Scan for the cell matching the given text and deliver its (x, y) coordinate at center. 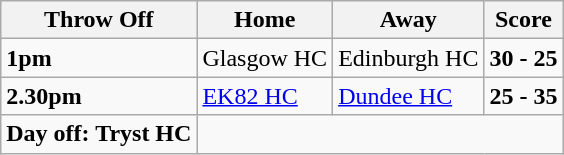
Dundee HC (408, 96)
2.30pm (99, 96)
30 - 25 (524, 58)
Score (524, 20)
Home (265, 20)
Day off: Tryst HC (99, 134)
25 - 35 (524, 96)
Glasgow HC (265, 58)
1pm (99, 58)
Away (408, 20)
Throw Off (99, 20)
Edinburgh HC (408, 58)
EK82 HC (265, 96)
